Identify which cell holds the provided text, then report its [x, y] central coordinate. 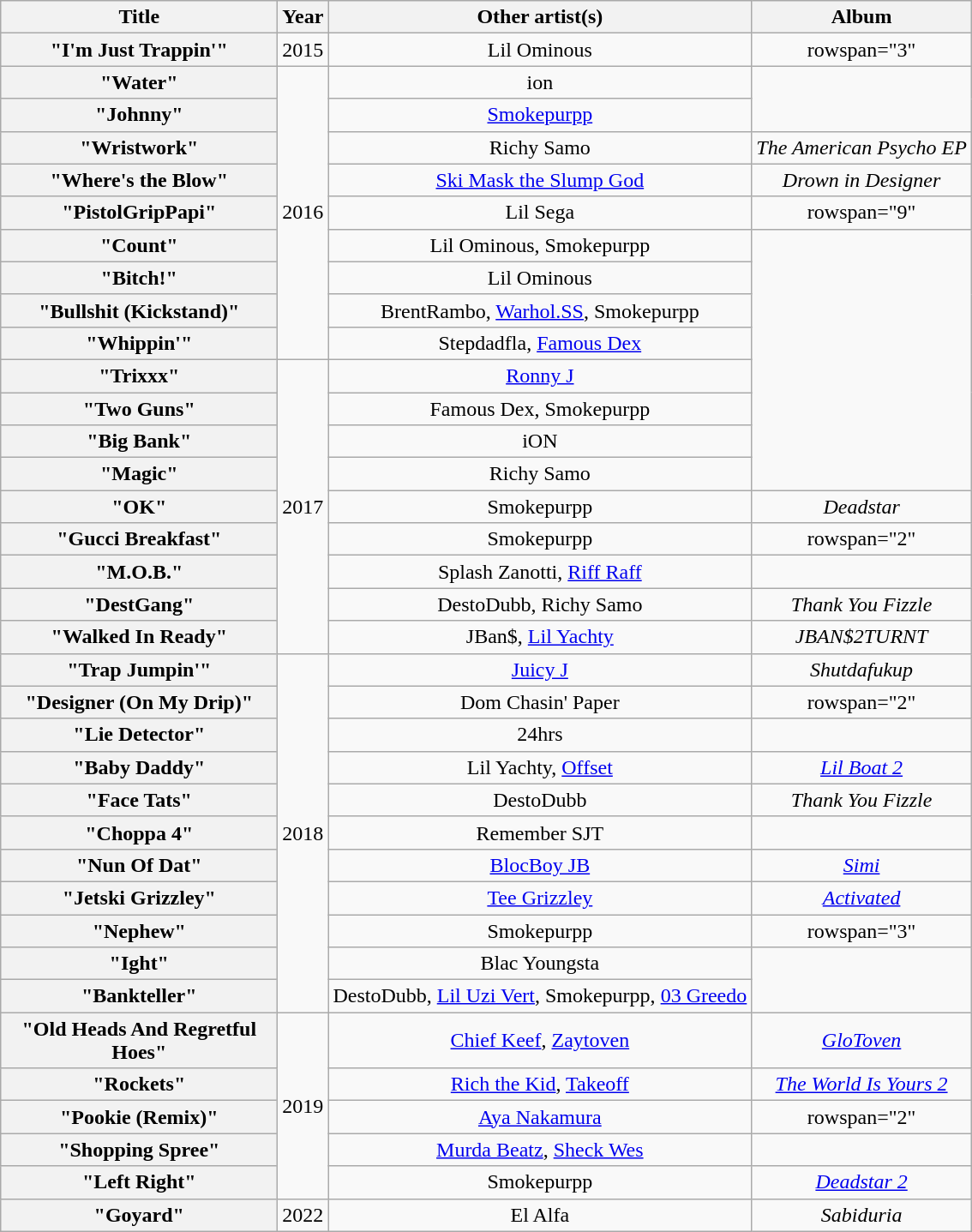
Ski Mask the Slump God [540, 180]
"Whippin'" [139, 343]
Ronny J [540, 376]
"Designer (On My Drip)" [139, 702]
"Wristwork" [139, 147]
Year [303, 17]
2022 [303, 1215]
DestoDubb, Lil Uzi Vert, Smokepurpp, 03 Greedo [540, 996]
The World Is Yours 2 [862, 1085]
"Trixxx" [139, 376]
Stepdadfla, Famous Dex [540, 343]
24hrs [540, 735]
Deadstar [862, 507]
Blac Youngsta [540, 964]
"Baby Daddy" [139, 767]
"Face Tats" [139, 800]
Lil Yachty, Offset [540, 767]
Simi [862, 865]
"Shopping Spree" [139, 1150]
Rich the Kid, Takeoff [540, 1085]
"Jetski Grizzley" [139, 898]
Aya Nakamura [540, 1117]
"OK" [139, 507]
Chief Keef, Zaytoven [540, 1041]
2015 [303, 50]
"M.O.B." [139, 572]
"Nephew" [139, 930]
"Choppa 4" [139, 832]
JBAN$2TURNT [862, 637]
Sabiduria [862, 1215]
2016 [303, 213]
"Bankteller" [139, 996]
"Trap Jumpin'" [139, 670]
2018 [303, 833]
DestoDubb [540, 800]
"Count" [139, 245]
"Two Guns" [139, 409]
"Ight" [139, 964]
Activated [862, 898]
"Bitch!" [139, 278]
"Nun Of Dat" [139, 865]
2019 [303, 1106]
"Johnny" [139, 115]
"Old Heads And Regretful Hoes" [139, 1041]
GloToven [862, 1041]
JBan$, Lil Yachty [540, 637]
"Bullshit (Kickstand)" [139, 310]
Drown in Designer [862, 180]
Title [139, 17]
"DestGang" [139, 604]
BlocBoy JB [540, 865]
Shutdafukup [862, 670]
Dom Chasin' Paper [540, 702]
"Goyard" [139, 1215]
Murda Beatz, Sheck Wes [540, 1150]
Splash Zanotti, Riff Raff [540, 572]
"Walked In Ready" [139, 637]
BrentRambo, Warhol.SS, Smokepurpp [540, 310]
"Magic" [139, 474]
Lil Boat 2 [862, 767]
"PistolGripPapi" [139, 213]
rowspan="9" [862, 213]
"Gucci Breakfast" [139, 539]
"Big Bank" [139, 442]
"Water" [139, 82]
Album [862, 17]
ion [540, 82]
2017 [303, 506]
"Left Right" [139, 1182]
"Lie Detector" [139, 735]
Juicy J [540, 670]
The American Psycho EP [862, 147]
Remember SJT [540, 832]
iON [540, 442]
El Alfa [540, 1215]
"Rockets" [139, 1085]
Deadstar 2 [862, 1182]
Lil Sega [540, 213]
"Pookie (Remix)" [139, 1117]
DestoDubb, Richy Samo [540, 604]
"Where's the Blow" [139, 180]
Other artist(s) [540, 17]
Famous Dex, Smokepurpp [540, 409]
"I'm Just Trappin'" [139, 50]
Lil Ominous, Smokepurpp [540, 245]
Tee Grizzley [540, 898]
